Return the [X, Y] coordinate for the center point of the cell that contains the specified text.  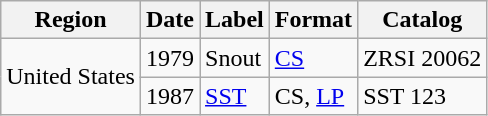
1979 [170, 58]
CS [313, 58]
ZRSI 20062 [422, 58]
1987 [170, 96]
Catalog [422, 20]
SST [235, 96]
Region [71, 20]
CS, LP [313, 96]
SST 123 [422, 96]
United States [71, 77]
Snout [235, 58]
Label [235, 20]
Date [170, 20]
Format [313, 20]
